Find where the given text appears and provide that cell's center as [X, Y] coordinate. 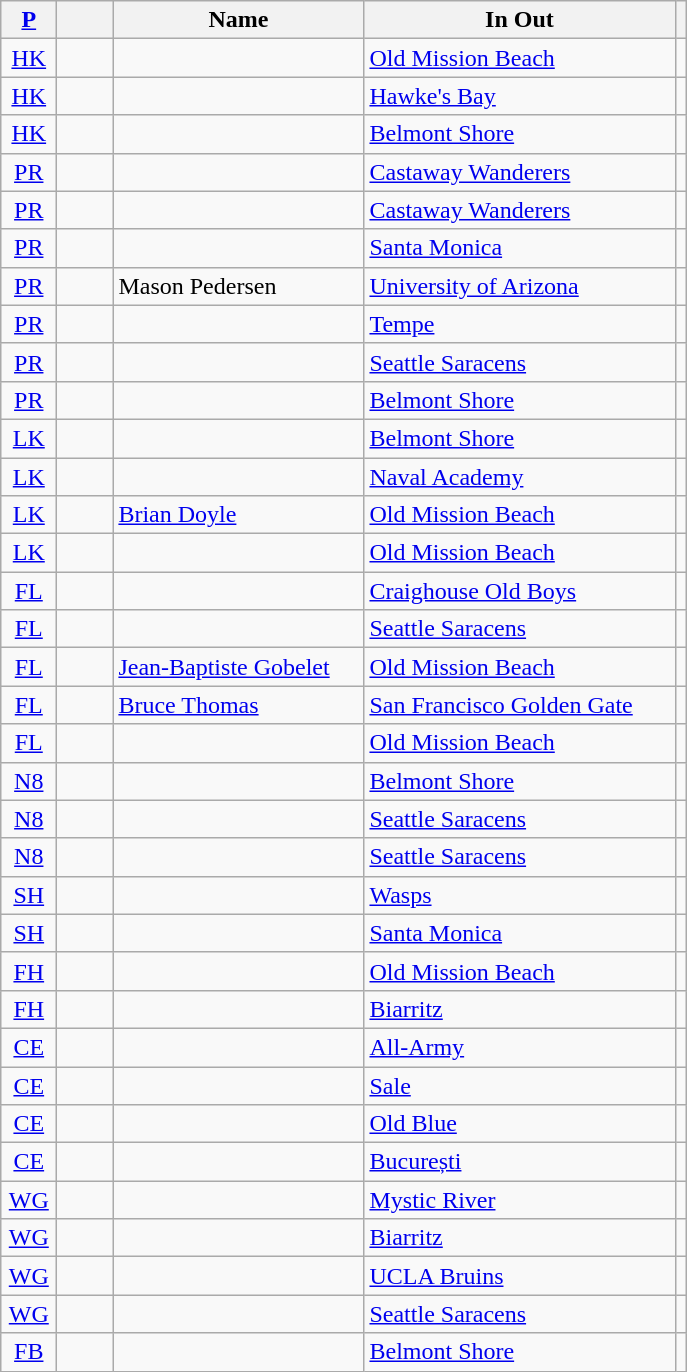
FB [29, 1352]
Mystic River [520, 1200]
San Francisco Golden Gate [520, 705]
București [520, 1162]
Sale [520, 1085]
All-Army [520, 1047]
UCLA Bruins [520, 1276]
Mason Pedersen [238, 286]
In Out [520, 20]
Jean-Baptiste Gobelet [238, 667]
Bruce Thomas [238, 705]
P [29, 20]
Hawke's Bay [520, 96]
Naval Academy [520, 477]
University of Arizona [520, 286]
Old Blue [520, 1124]
Tempe [520, 324]
Name [238, 20]
Craighouse Old Boys [520, 591]
Wasps [520, 895]
Brian Doyle [238, 515]
